From the cell containing the given text, extract its center point as (x, y) coordinate. 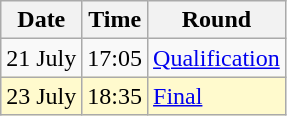
Date (42, 20)
17:05 (115, 58)
Final (217, 96)
18:35 (115, 96)
21 July (42, 58)
Qualification (217, 58)
Round (217, 20)
23 July (42, 96)
Time (115, 20)
